Pinpoint the cell where the given text exists, returning its [X, Y] midpoint coordinate. 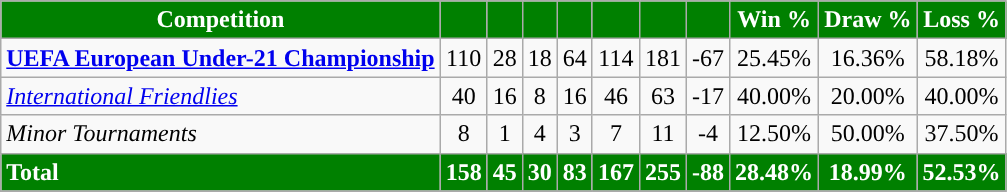
45 [504, 172]
20.00% [868, 96]
52.53% [962, 172]
Competition [220, 20]
46 [616, 96]
30 [540, 172]
28.48% [774, 172]
255 [662, 172]
50.00% [868, 134]
Win % [774, 20]
Minor Tournaments [220, 134]
1 [504, 134]
25.45% [774, 58]
3 [574, 134]
18 [540, 58]
-4 [708, 134]
181 [662, 58]
40 [464, 96]
18.99% [868, 172]
7 [616, 134]
110 [464, 58]
-17 [708, 96]
167 [616, 172]
Total [220, 172]
28 [504, 58]
4 [540, 134]
83 [574, 172]
114 [616, 58]
158 [464, 172]
-88 [708, 172]
Loss % [962, 20]
-67 [708, 58]
37.50% [962, 134]
64 [574, 58]
58.18% [962, 58]
11 [662, 134]
12.50% [774, 134]
63 [662, 96]
International Friendlies [220, 96]
16.36% [868, 58]
Draw % [868, 20]
UEFA European Under-21 Championship [220, 58]
